Identify which cell holds the provided text, then report its (X, Y) central coordinate. 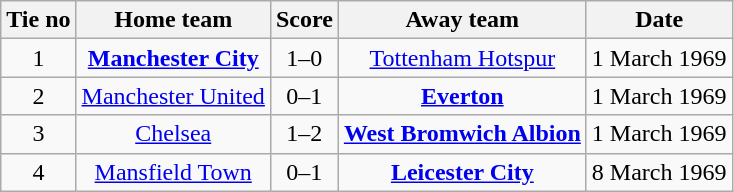
Mansfield Town (173, 172)
8 March 1969 (659, 172)
Chelsea (173, 134)
1 (38, 58)
1–2 (304, 134)
Tie no (38, 20)
Away team (462, 20)
Score (304, 20)
Home team (173, 20)
3 (38, 134)
Everton (462, 96)
Manchester City (173, 58)
1–0 (304, 58)
Leicester City (462, 172)
Manchester United (173, 96)
2 (38, 96)
4 (38, 172)
Date (659, 20)
Tottenham Hotspur (462, 58)
West Bromwich Albion (462, 134)
